Pinpoint the cell where the given text exists, returning its [X, Y] midpoint coordinate. 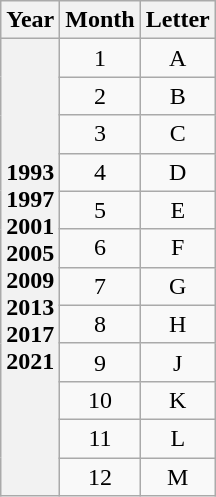
K [178, 400]
3 [100, 134]
F [178, 248]
M [178, 477]
8 [100, 324]
L [178, 438]
2 [100, 96]
D [178, 172]
G [178, 286]
E [178, 210]
1 [100, 58]
19931997200120052009201320172021 [30, 268]
A [178, 58]
7 [100, 286]
Month [100, 20]
4 [100, 172]
H [178, 324]
J [178, 362]
C [178, 134]
Letter [178, 20]
5 [100, 210]
11 [100, 438]
Year [30, 20]
12 [100, 477]
B [178, 96]
10 [100, 400]
9 [100, 362]
6 [100, 248]
